Provide the (X, Y) coordinate of the cell's center where the given text is located.  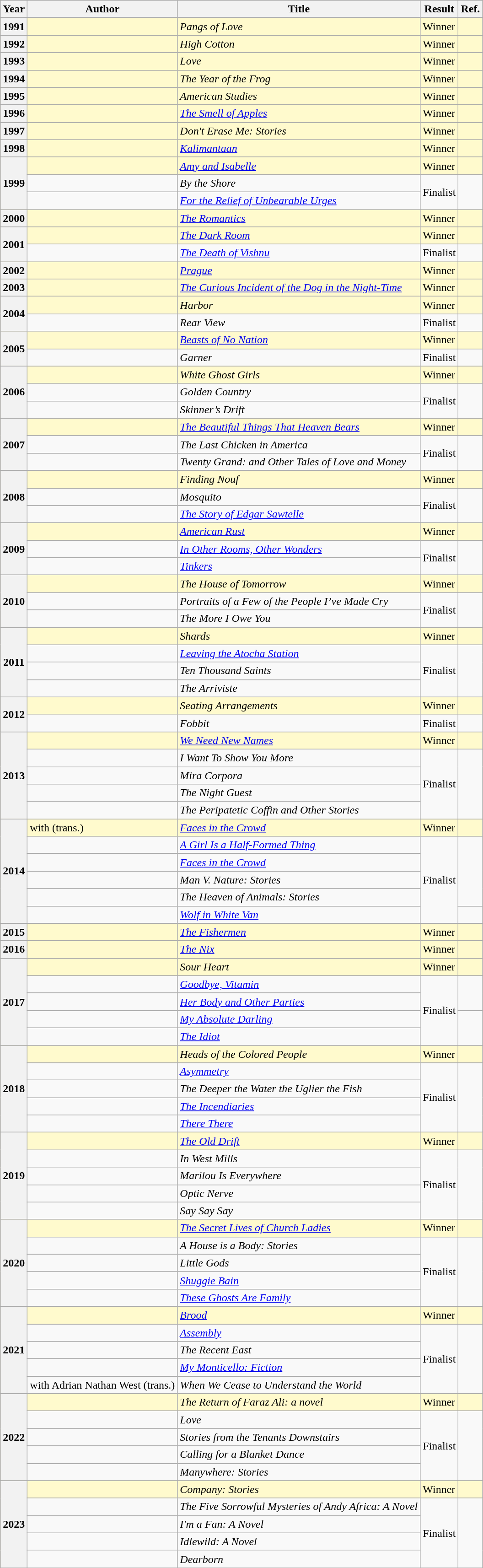
Rear View (299, 323)
Don't Erase Me: Stories (299, 131)
In West Mills (299, 1158)
Result (439, 9)
Assembly (299, 1333)
2000 (14, 218)
The Year of the Frog (299, 79)
Dearborn (299, 1559)
2023 (14, 1524)
2010 (14, 601)
Tinkers (299, 566)
The Arriviste (299, 688)
High Cotton (299, 44)
Stories from the Tenants Downstairs (299, 1437)
For the Relief of Unbearable Urges (299, 200)
The Dark Room (299, 236)
The More I Owe You (299, 619)
1997 (14, 131)
The Deeper the Water the Uglier the Fish (299, 1089)
2005 (14, 349)
Amy and Isabelle (299, 166)
By the Shore (299, 183)
The Idiot (299, 1036)
2013 (14, 775)
Kalimantaan (299, 148)
Wolf in White Van (299, 915)
These Ghosts Are Family (299, 1298)
Asymmetry (299, 1072)
Prague (299, 270)
The Incendiaries (299, 1106)
2017 (14, 1002)
Man V. Nature: Stories (299, 880)
Brood (299, 1315)
with Adrian Nathan West (trans.) (102, 1385)
White Ghost Girls (299, 375)
A House is a Body: Stories (299, 1245)
In Other Rooms, Other Wonders (299, 549)
1993 (14, 61)
Shards (299, 636)
The Last Chicken in America (299, 444)
1992 (14, 44)
Sour Heart (299, 967)
The Romantics (299, 218)
1996 (14, 113)
The House of Tomorrow (299, 584)
2019 (14, 1176)
Author (102, 9)
2021 (14, 1350)
2016 (14, 949)
Goodbye, Vitamin (299, 984)
2002 (14, 270)
Pangs of Love (299, 27)
Leaving the Atocha Station (299, 653)
The Beautiful Things That Heaven Bears (299, 427)
2009 (14, 549)
Optic Nerve (299, 1193)
2018 (14, 1088)
Mosquito (299, 496)
1991 (14, 27)
Mira Corpora (299, 776)
There There (299, 1124)
The Peripatetic Coffin and Other Stories (299, 810)
The Death of Vishnu (299, 253)
Title (299, 9)
Garner (299, 357)
The Heaven of Animals: Stories (299, 897)
1999 (14, 183)
2020 (14, 1263)
The Curious Incident of the Dog in the Night-Time (299, 288)
Beasts of No Nation (299, 340)
I Want To Show You More (299, 758)
2022 (14, 1437)
2006 (14, 392)
Her Body and Other Parties (299, 1002)
Calling for a Blanket Dance (299, 1455)
Marilou Is Everywhere (299, 1176)
2003 (14, 288)
2011 (14, 662)
Fobbit (299, 723)
with (trans.) (102, 828)
Portraits of a Few of the People I’ve Made Cry (299, 601)
The Recent East (299, 1350)
2012 (14, 714)
2007 (14, 444)
Say Say Say (299, 1211)
A Girl Is a Half-Formed Thing (299, 845)
2004 (14, 314)
2014 (14, 871)
The Secret Lives of Church Ladies (299, 1228)
Company: Stories (299, 1489)
Skinner’s Drift (299, 410)
We Need New Names (299, 740)
Manywhere: Stories (299, 1472)
Twenty Grand: and Other Tales of Love and Money (299, 462)
Year (14, 9)
The Five Sorrowful Mysteries of Andy Africa: A Novel (299, 1507)
American Rust (299, 532)
Idlewild: A Novel (299, 1541)
Golden Country (299, 392)
My Absolute Darling (299, 1019)
Seating Arrangements (299, 706)
The Smell of Apples (299, 113)
The Night Guest (299, 793)
When We Cease to Understand the World (299, 1385)
The Nix (299, 949)
1994 (14, 79)
Ref. (470, 9)
Heads of the Colored People (299, 1054)
The Fishermen (299, 932)
Ten Thousand Saints (299, 671)
2015 (14, 932)
Finding Nouf (299, 479)
Little Gods (299, 1263)
1998 (14, 148)
1995 (14, 96)
Shuggie Bain (299, 1280)
The Old Drift (299, 1141)
2008 (14, 496)
American Studies (299, 96)
I'm a Fan: A Novel (299, 1524)
The Return of Faraz Ali: a novel (299, 1402)
The Story of Edgar Sawtelle (299, 514)
Harbor (299, 305)
My Monticello: Fiction (299, 1368)
2001 (14, 244)
